Determine the (x, y) coordinate at the center of the cell enclosing the given text.  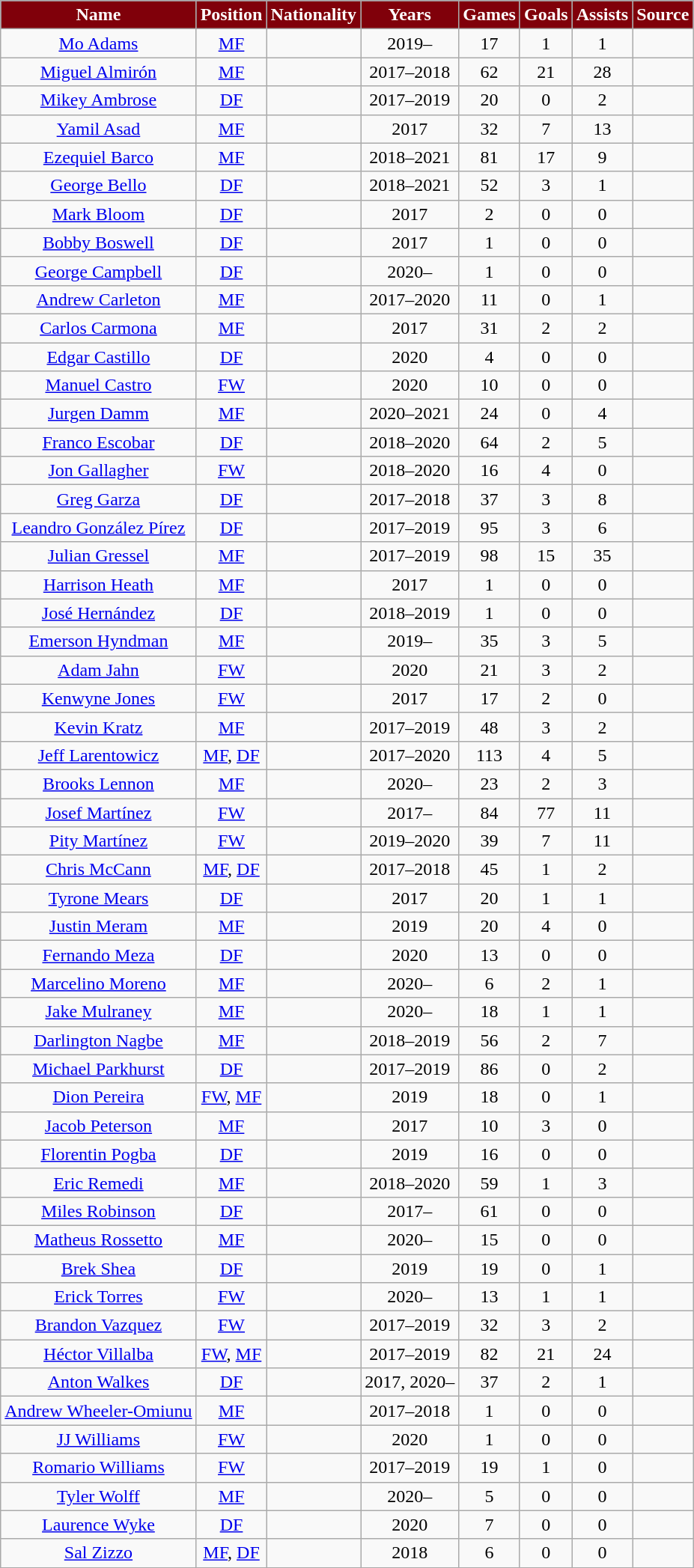
98 (490, 556)
Yamil Asad (99, 129)
George Bello (99, 186)
61 (490, 1211)
Anton Walkes (99, 1382)
62 (490, 72)
George Campbell (99, 271)
Tyrone Mears (99, 898)
Greg Garza (99, 499)
Harrison Heath (99, 585)
2019–2020 (410, 841)
Franco Escobar (99, 442)
Mark Bloom (99, 214)
Bobby Boswell (99, 242)
Brandon Vazquez (99, 1326)
Goals (546, 15)
Marcelino Moreno (99, 983)
Laurence Wyke (99, 1525)
Brooks Lennon (99, 784)
Ezequiel Barco (99, 157)
Emerson Hyndman (99, 641)
Justin Meram (99, 927)
77 (546, 812)
Jon Gallagher (99, 471)
Tyler Wolff (99, 1496)
81 (490, 157)
Name (99, 15)
Josef Martínez (99, 812)
82 (490, 1354)
45 (490, 870)
Jurgen Damm (99, 414)
Nationality (314, 15)
Assists (602, 15)
Games (490, 15)
2017, 2020– (410, 1382)
Mo Adams (99, 43)
39 (490, 841)
23 (490, 784)
9 (602, 157)
Matheus Rossetto (99, 1239)
Jacob Peterson (99, 1126)
Position (231, 15)
Erick Torres (99, 1297)
28 (602, 72)
86 (490, 1069)
Darlington Nagbe (99, 1040)
113 (490, 755)
Eric Remedi (99, 1183)
Jake Mulraney (99, 1012)
Leandro González Pírez (99, 528)
Kenwyne Jones (99, 698)
Romario Williams (99, 1468)
Chris McCann (99, 870)
31 (490, 328)
Héctor Villalba (99, 1354)
84 (490, 812)
Pity Martínez (99, 841)
Jeff Larentowicz (99, 755)
Adam Jahn (99, 670)
Dion Pereira (99, 1097)
JJ Williams (99, 1439)
Kevin Kratz (99, 727)
Sal Zizzo (99, 1553)
Fernando Meza (99, 955)
Mikey Ambrose (99, 100)
59 (490, 1183)
Julian Gressel (99, 556)
José Hernández (99, 613)
2018 (410, 1553)
52 (490, 186)
64 (490, 442)
Years (410, 15)
56 (490, 1040)
Andrew Carleton (99, 299)
Miles Robinson (99, 1211)
95 (490, 528)
2020–2021 (410, 414)
Source (663, 15)
Florentin Pogba (99, 1154)
8 (602, 499)
Manuel Castro (99, 385)
Miguel Almirón (99, 72)
Brek Shea (99, 1269)
Edgar Castillo (99, 357)
Michael Parkhurst (99, 1069)
48 (490, 727)
Carlos Carmona (99, 328)
Andrew Wheeler-Omiunu (99, 1411)
